Return the [x, y] coordinate for the center point of the cell that contains the specified text.  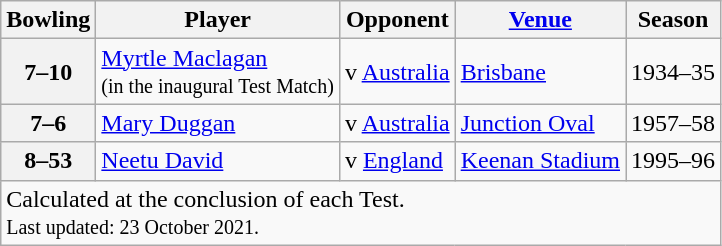
1957–58 [674, 123]
Player [218, 20]
8–53 [48, 161]
7–10 [48, 72]
Venue [540, 20]
Keenan Stadium [540, 161]
Brisbane [540, 72]
1995–96 [674, 161]
Bowling [48, 20]
v England [397, 161]
Opponent [397, 20]
Junction Oval [540, 123]
Neetu David [218, 161]
Season [674, 20]
Calculated at the conclusion of each Test. Last updated: 23 October 2021. [361, 212]
1934–35 [674, 72]
7–6 [48, 123]
Mary Duggan [218, 123]
Myrtle Maclagan(in the inaugural Test Match) [218, 72]
